Determine the [X, Y] coordinate at the center of the cell enclosing the given text.  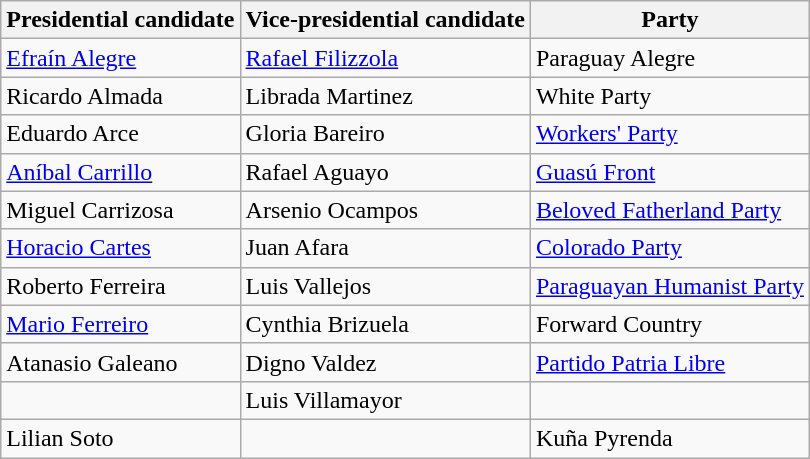
White Party [670, 96]
Lilian Soto [120, 438]
Party [670, 20]
Roberto Ferreira [120, 286]
Presidential candidate [120, 20]
Mario Ferreiro [120, 324]
Ricardo Almada [120, 96]
Aníbal Carrillo [120, 172]
Horacio Cartes [120, 248]
Vice-presidential candidate [385, 20]
Luis Vallejos [385, 286]
Kuña Pyrenda [670, 438]
Paraguayan Humanist Party [670, 286]
Partido Patria Libre [670, 362]
Rafael Filizzola [385, 58]
Guasú Front [670, 172]
Luis Villamayor [385, 400]
Forward Country [670, 324]
Colorado Party [670, 248]
Beloved Fatherland Party [670, 210]
Miguel Carrizosa [120, 210]
Cynthia Brizuela [385, 324]
Gloria Bareiro [385, 134]
Workers' Party [670, 134]
Digno Valdez [385, 362]
Efraín Alegre [120, 58]
Eduardo Arce [120, 134]
Rafael Aguayo [385, 172]
Arsenio Ocampos [385, 210]
Atanasio Galeano [120, 362]
Paraguay Alegre [670, 58]
Librada Martinez [385, 96]
Juan Afara [385, 248]
